Return [X, Y] of the center of cell containing provided text 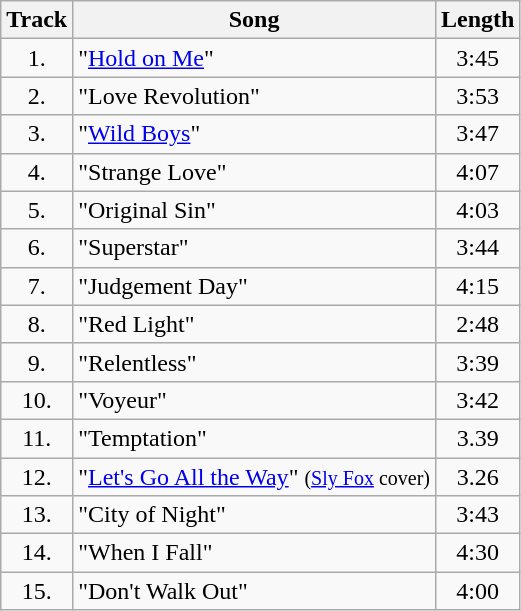
"Let's Go All the Way" (Sly Fox cover) [254, 477]
3:39 [477, 362]
"Voyeur" [254, 400]
5. [37, 210]
13. [37, 515]
4:15 [477, 286]
2. [37, 96]
"When I Fall" [254, 553]
14. [37, 553]
"Judgement Day" [254, 286]
3:44 [477, 248]
11. [37, 438]
"Temptation" [254, 438]
3. [37, 134]
"City of Night" [254, 515]
4:07 [477, 172]
"Strange Love" [254, 172]
10. [37, 400]
"Red Light" [254, 324]
4. [37, 172]
"Love Revolution" [254, 96]
8. [37, 324]
3:43 [477, 515]
"Hold on Me" [254, 58]
9. [37, 362]
15. [37, 591]
6. [37, 248]
3.26 [477, 477]
4:30 [477, 553]
1. [37, 58]
"Wild Boys" [254, 134]
4:00 [477, 591]
3:42 [477, 400]
12. [37, 477]
"Relentless" [254, 362]
3:45 [477, 58]
"Original Sin" [254, 210]
Track [37, 20]
"Superstar" [254, 248]
4:03 [477, 210]
Length [477, 20]
"Don't Walk Out" [254, 591]
Song [254, 20]
3:47 [477, 134]
7. [37, 286]
3.39 [477, 438]
3:53 [477, 96]
2:48 [477, 324]
